Detect which cell encompasses the target text, then output its [x, y] center coordinate. 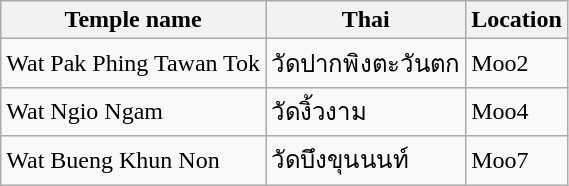
Moo7 [517, 160]
Moo4 [517, 112]
Wat Ngio Ngam [134, 112]
วัดงิ้วงาม [366, 112]
Thai [366, 20]
Temple name [134, 20]
Wat Bueng Khun Non [134, 160]
Wat Pak Phing Tawan Tok [134, 64]
Location [517, 20]
วัดบึงขุนนนท์ [366, 160]
Moo2 [517, 64]
วัดปากพิงตะวันตก [366, 64]
